Extract the [x, y] coordinate from the center of the cell holding the provided text.  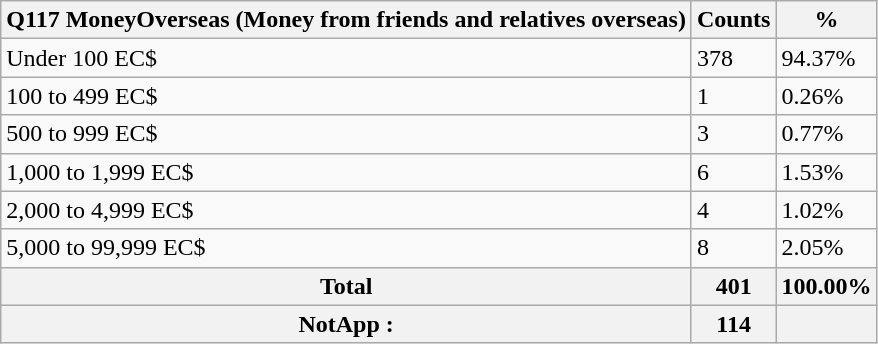
1,000 to 1,999 EC$ [346, 172]
4 [733, 210]
1 [733, 96]
Q117 MoneyOverseas (Money from friends and relatives overseas) [346, 20]
114 [733, 324]
378 [733, 58]
Total [346, 286]
2,000 to 4,999 EC$ [346, 210]
1.02% [826, 210]
100 to 499 EC$ [346, 96]
5,000 to 99,999 EC$ [346, 248]
3 [733, 134]
100.00% [826, 286]
Under 100 EC$ [346, 58]
500 to 999 EC$ [346, 134]
% [826, 20]
8 [733, 248]
Counts [733, 20]
0.77% [826, 134]
401 [733, 286]
1.53% [826, 172]
94.37% [826, 58]
2.05% [826, 248]
6 [733, 172]
0.26% [826, 96]
NotApp : [346, 324]
